Return [X, Y] of the center of cell containing provided text 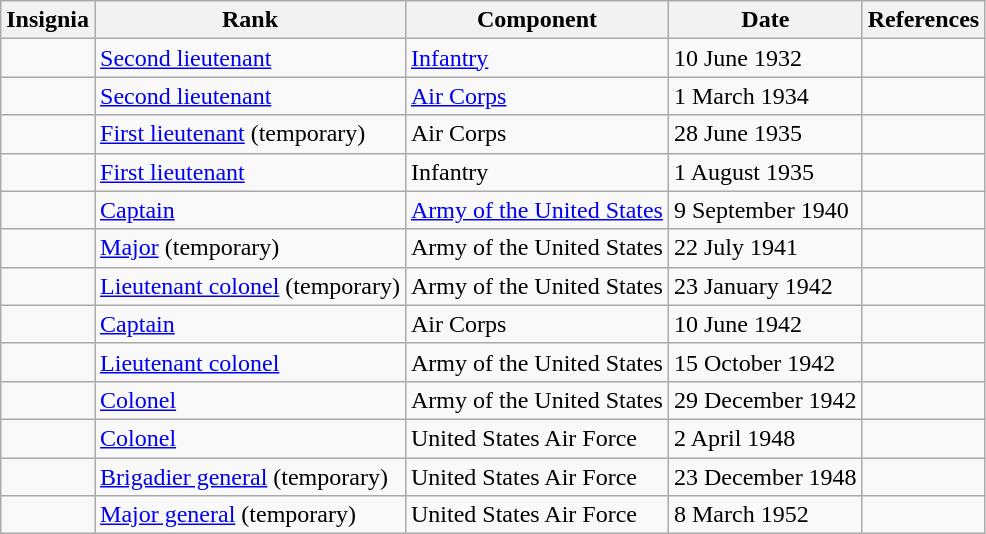
Brigadier general (temporary) [250, 477]
Lieutenant colonel (temporary) [250, 286]
Insignia [48, 20]
10 June 1932 [765, 58]
Lieutenant colonel [250, 362]
15 October 1942 [765, 362]
10 June 1942 [765, 324]
23 December 1948 [765, 477]
23 January 1942 [765, 286]
First lieutenant (temporary) [250, 134]
22 July 1941 [765, 248]
1 March 1934 [765, 96]
1 August 1935 [765, 172]
Date [765, 20]
Component [536, 20]
First lieutenant [250, 172]
28 June 1935 [765, 134]
Major (temporary) [250, 248]
29 December 1942 [765, 400]
Rank [250, 20]
8 March 1952 [765, 515]
9 September 1940 [765, 210]
References [924, 20]
Major general (temporary) [250, 515]
2 April 1948 [765, 438]
